Output the [x, y] coordinate of the center of the cell containing the given text.  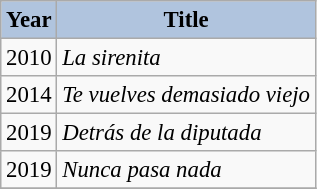
2014 [29, 95]
Detrás de la diputada [186, 133]
Nunca pasa nada [186, 170]
2010 [29, 58]
Title [186, 20]
Year [29, 20]
Te vuelves demasiado viejo [186, 95]
La sirenita [186, 58]
